Find where the given text appears and provide that cell's center as (X, Y) coordinate. 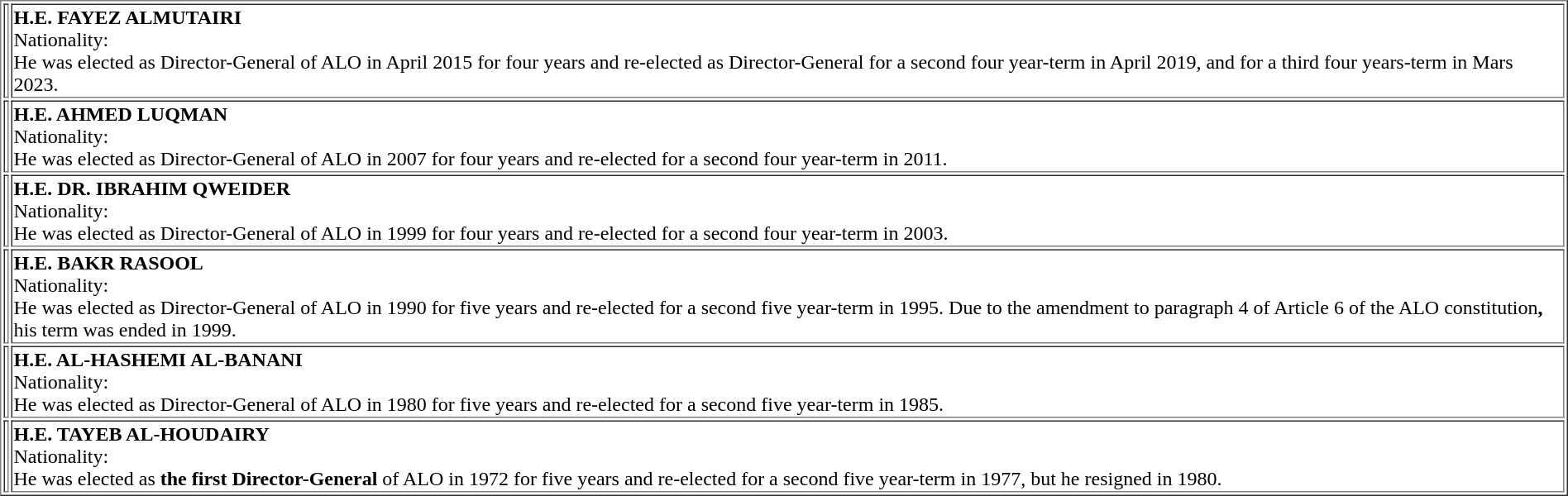
H.E. AHMED LUQMANNationality: He was elected as Director-General of ALO in 2007 for four years and re-elected for a second four year-term in 2011. (788, 137)
